Detect which cell encompasses the target text, then output its [x, y] center coordinate. 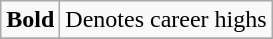
Denotes career highs [166, 20]
Bold [30, 20]
